Locate the cell with the specified text and output its (x, y) center coordinate. 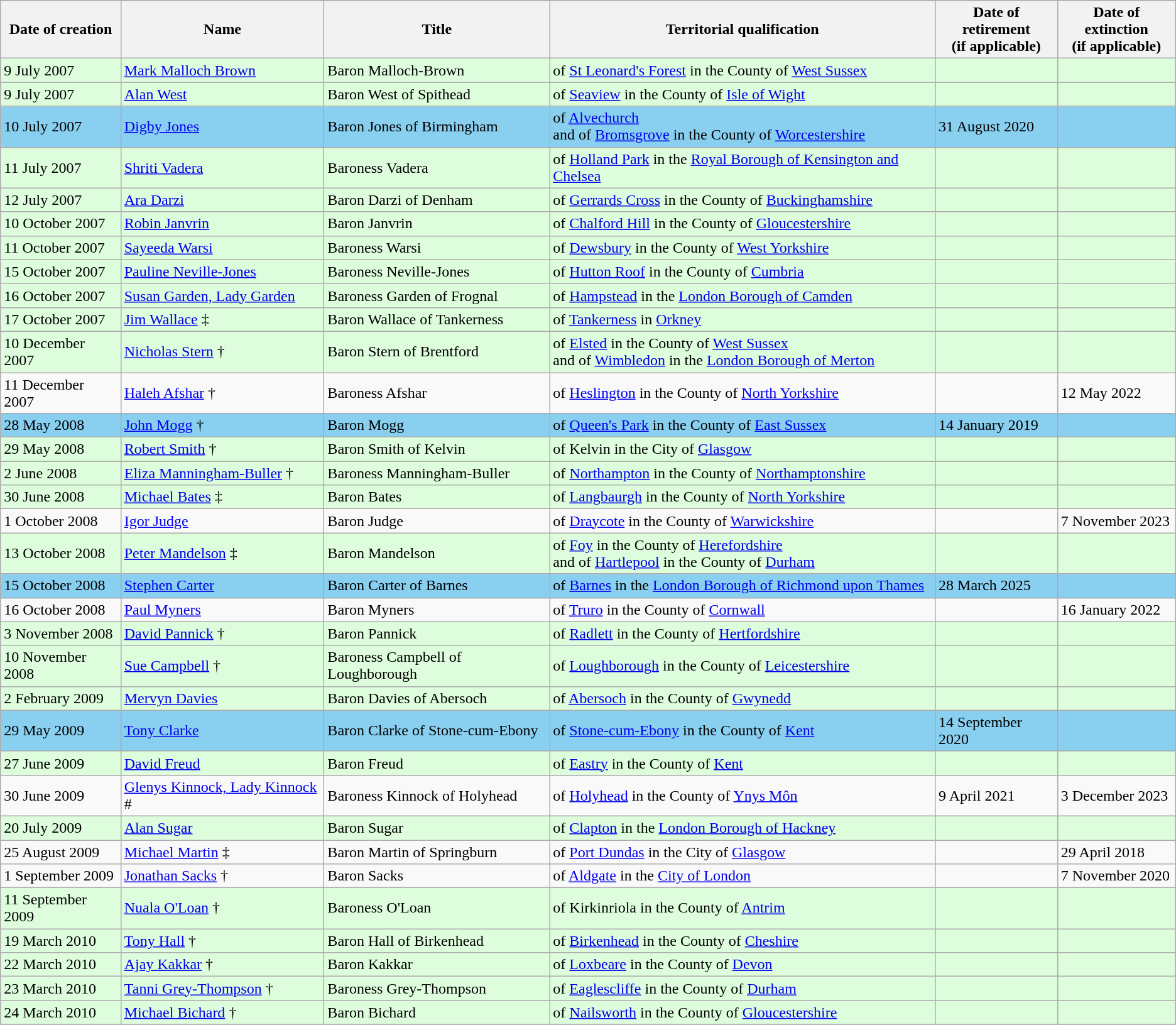
David Freud (222, 763)
of Barnes in the London Borough of Richmond upon Thames (743, 586)
Baroness O'Loan (437, 909)
22 March 2010 (60, 965)
15 October 2008 (60, 586)
Baron Mogg (437, 425)
7 November 2023 (1116, 521)
Baron Jones of Birmingham (437, 127)
Stephen Carter (222, 586)
24 March 2010 (60, 1012)
of Chalford Hill in the County of Gloucestershire (743, 224)
Baroness Garden of Frognal (437, 295)
of Abersoch in the County of Gwynedd (743, 698)
Michael Martin ‡ (222, 852)
of Kelvin in the City of Glasgow (743, 449)
of Seaview in the County of Isle of Wight (743, 94)
2 June 2008 (60, 473)
1 September 2009 (60, 876)
of Aldgate in the City of London (743, 876)
Mark Malloch Brown (222, 70)
Ara Darzi (222, 200)
Baroness Neville-Jones (437, 271)
Baroness Campbell of Loughborough (437, 666)
of Loxbeare in the County of Devon (743, 965)
David Pannick † (222, 633)
30 June 2009 (60, 796)
Baron Carter of Barnes (437, 586)
Baron Freud (437, 763)
11 July 2007 (60, 167)
11 October 2007 (60, 248)
Robert Smith † (222, 449)
Sayeeda Warsi (222, 248)
16 October 2008 (60, 610)
10 November 2008 (60, 666)
of Clapton in the London Borough of Hackney (743, 828)
Michael Bates ‡ (222, 497)
Baron Clarke of Stone-cum-Ebony (437, 730)
19 March 2010 (60, 941)
3 November 2008 (60, 633)
Baroness Afshar (437, 392)
Baron Mandelson (437, 553)
20 July 2009 (60, 828)
2 February 2009 (60, 698)
of Eastry in the County of Kent (743, 763)
Eliza Manningham-Buller † (222, 473)
of Hutton Roof in the County of Cumbria (743, 271)
23 March 2010 (60, 989)
Tanni Grey-Thompson † (222, 989)
10 December 2007 (60, 352)
Robin Janvrin (222, 224)
14 September 2020 (996, 730)
7 November 2020 (1116, 876)
John Mogg † (222, 425)
Territorial qualification (743, 30)
of Truro in the County of Cornwall (743, 610)
of Gerrards Cross in the County of Buckinghamshire (743, 200)
of Hampstead in the London Borough of Camden (743, 295)
Baroness Kinnock of Holyhead (437, 796)
Baron Malloch-Brown (437, 70)
of Loughborough in the County of Leicestershire (743, 666)
of Foy in the County of Herefordshireand of Hartlepool in the County of Durham (743, 553)
of Elsted in the County of West Sussexand of Wimbledon in the London Borough of Merton (743, 352)
Baron Davies of Abersoch (437, 698)
Alan Sugar (222, 828)
11 September 2009 (60, 909)
of Alvechurchand of Bromsgrove in the County of Worcestershire (743, 127)
Baron Bichard (437, 1012)
Haleh Afshar † (222, 392)
of Nailsworth in the County of Gloucestershire (743, 1012)
Jonathan Sacks † (222, 876)
of Radlett in the County of Hertfordshire (743, 633)
31 August 2020 (996, 127)
Baron Martin of Springburn (437, 852)
9 April 2021 (996, 796)
27 June 2009 (60, 763)
Baron Smith of Kelvin (437, 449)
Baron Judge (437, 521)
12 July 2007 (60, 200)
Baron Stern of Brentford (437, 352)
16 October 2007 (60, 295)
of Birkenhead in the County of Cheshire (743, 941)
Baroness Manningham-Buller (437, 473)
29 May 2008 (60, 449)
of Queen's Park in the County of East Sussex (743, 425)
Baron Pannick (437, 633)
Michael Bichard † (222, 1012)
Ajay Kakkar † (222, 965)
Baroness Vadera (437, 167)
Name (222, 30)
Baroness Warsi (437, 248)
13 October 2008 (60, 553)
Title (437, 30)
Tony Clarke (222, 730)
of Dewsbury in the County of West Yorkshire (743, 248)
of Stone-cum-Ebony in the County of Kent (743, 730)
15 October 2007 (60, 271)
of Port Dundas in the City of Glasgow (743, 852)
Peter Mandelson ‡ (222, 553)
28 May 2008 (60, 425)
of Langbaurgh in the County of North Yorkshire (743, 497)
Susan Garden, Lady Garden (222, 295)
Baron Wallace of Tankerness (437, 319)
28 March 2025 (996, 586)
Baroness Grey-Thompson (437, 989)
Baron West of Spithead (437, 94)
Nicholas Stern † (222, 352)
Baron Janvrin (437, 224)
30 June 2008 (60, 497)
29 April 2018 (1116, 852)
1 October 2008 (60, 521)
Jim Wallace ‡ (222, 319)
Pauline Neville-Jones (222, 271)
of Holyhead in the County of Ynys Môn (743, 796)
16 January 2022 (1116, 610)
of Eaglescliffe in the County of Durham (743, 989)
11 December 2007 (60, 392)
Baron Bates (437, 497)
Shriti Vadera (222, 167)
Baron Darzi of Denham (437, 200)
10 July 2007 (60, 127)
of Tankerness in Orkney (743, 319)
Glenys Kinnock, Lady Kinnock # (222, 796)
Baron Sugar (437, 828)
of Draycote in the County of Warwickshire (743, 521)
3 December 2023 (1116, 796)
Alan West (222, 94)
10 October 2007 (60, 224)
Nuala O'Loan † (222, 909)
Date of extinction(if applicable) (1116, 30)
Baron Myners (437, 610)
29 May 2009 (60, 730)
Date of creation (60, 30)
Baron Hall of Birkenhead (437, 941)
Sue Campbell † (222, 666)
25 August 2009 (60, 852)
of St Leonard's Forest in the County of West Sussex (743, 70)
14 January 2019 (996, 425)
Digby Jones (222, 127)
Tony Hall † (222, 941)
Mervyn Davies (222, 698)
of Holland Park in the Royal Borough of Kensington and Chelsea (743, 167)
17 October 2007 (60, 319)
of Heslington in the County of North Yorkshire (743, 392)
of Northampton in the County of Northamptonshire (743, 473)
12 May 2022 (1116, 392)
Date of retirement(if applicable) (996, 30)
Igor Judge (222, 521)
Paul Myners (222, 610)
Baron Sacks (437, 876)
Baron Kakkar (437, 965)
of Kirkinriola in the County of Antrim (743, 909)
